Detect which cell encompasses the target text, then output its (X, Y) center coordinate. 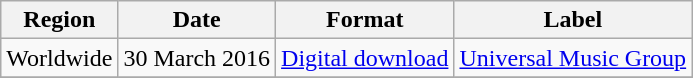
Digital download (365, 58)
Worldwide (60, 58)
Region (60, 20)
Format (365, 20)
Date (197, 20)
Label (573, 20)
30 March 2016 (197, 58)
Universal Music Group (573, 58)
